From the cell containing the given text, extract its center point as (x, y) coordinate. 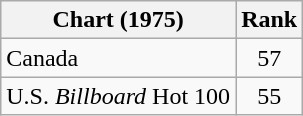
Canada (118, 58)
Rank (270, 20)
57 (270, 58)
Chart (1975) (118, 20)
55 (270, 96)
U.S. Billboard Hot 100 (118, 96)
